Determine the (x, y) coordinate at the center of the cell enclosing the given text.  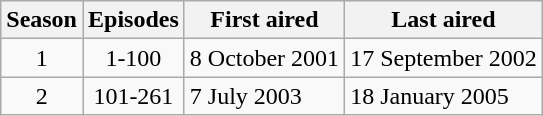
1 (42, 58)
18 January 2005 (444, 96)
2 (42, 96)
Season (42, 20)
Episodes (133, 20)
8 October 2001 (264, 58)
First aired (264, 20)
Last aired (444, 20)
17 September 2002 (444, 58)
101-261 (133, 96)
1-100 (133, 58)
7 July 2003 (264, 96)
